For the text-containing cell, return its midpoint in (x, y) coordinate format. 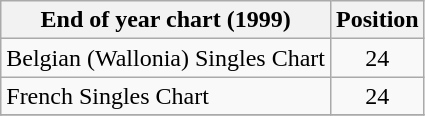
End of year chart (1999) (166, 20)
French Singles Chart (166, 96)
Position (377, 20)
Belgian (Wallonia) Singles Chart (166, 58)
